Determine the (x, y) coordinate at the center of the cell enclosing the given text.  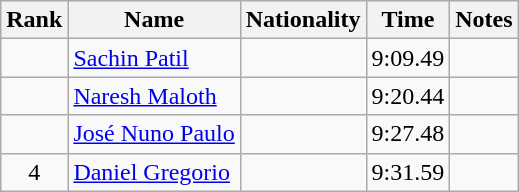
Naresh Maloth (154, 96)
9:20.44 (408, 96)
José Nuno Paulo (154, 134)
Sachin Patil (154, 58)
Nationality (303, 20)
Notes (484, 20)
Name (154, 20)
9:31.59 (408, 172)
Daniel Gregorio (154, 172)
9:27.48 (408, 134)
4 (34, 172)
Rank (34, 20)
Time (408, 20)
9:09.49 (408, 58)
